For the text-containing cell, return its midpoint in (x, y) coordinate format. 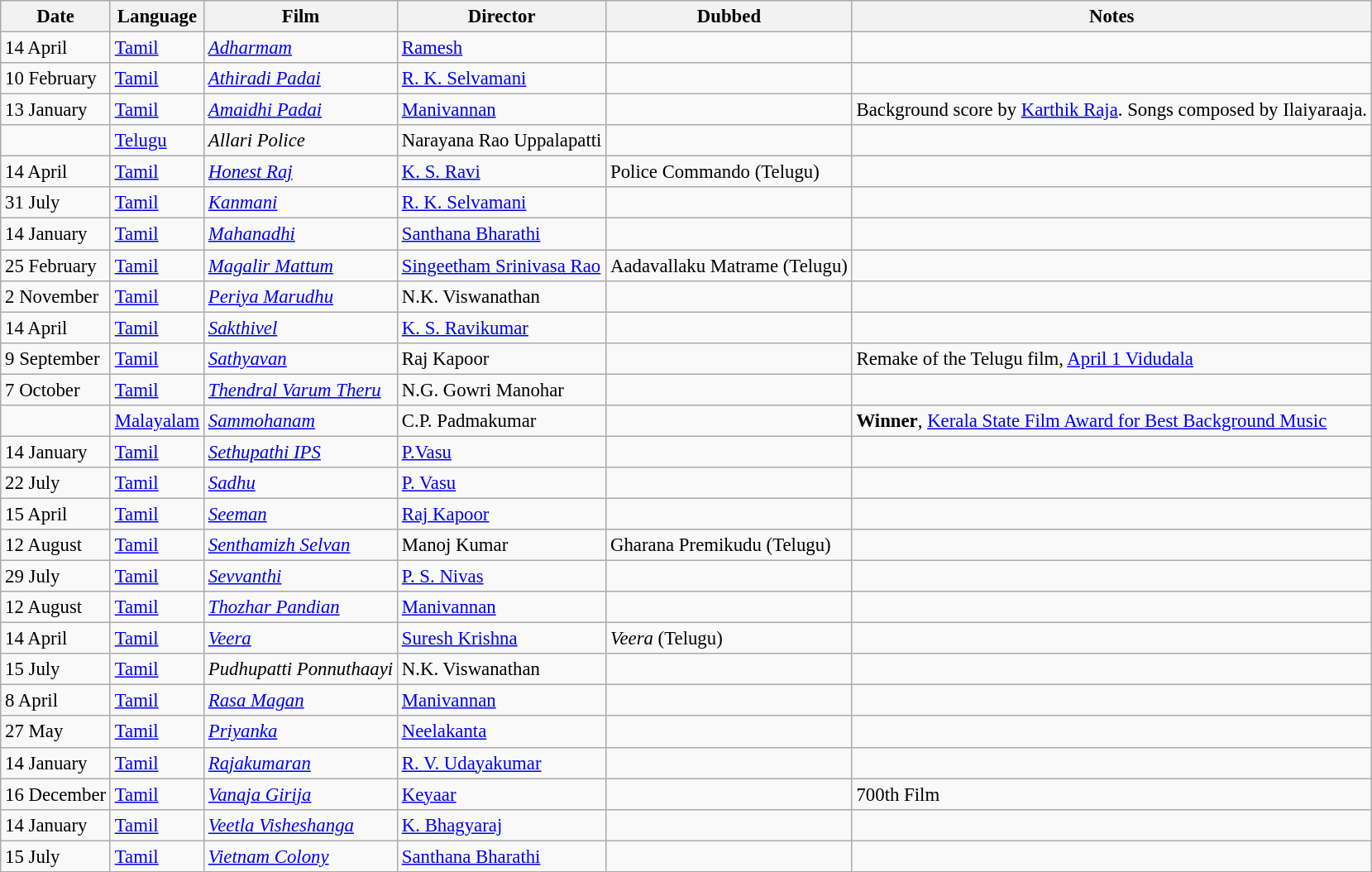
P. S. Nivas (501, 577)
C.P. Padmakumar (501, 421)
Director (501, 17)
7 October (56, 390)
Winner, Kerala State Film Award for Best Background Music (1111, 421)
Rajakumaran (301, 763)
2 November (56, 296)
Veera (301, 639)
Dubbed (729, 17)
K. S. Ravi (501, 172)
K. Bhagyaraj (501, 825)
Adharmam (301, 48)
Malayalam (157, 421)
Allari Police (301, 141)
8 April (56, 701)
Singeetham Srinivasa Rao (501, 266)
N.G. Gowri Manohar (501, 390)
25 February (56, 266)
10 February (56, 79)
700th Film (1111, 794)
Senthamizh Selvan (301, 545)
9 September (56, 358)
Veetla Visheshanga (301, 825)
Telugu (157, 141)
Background score by Karthik Raja. Songs composed by Ilaiyaraaja. (1111, 110)
Sakthivel (301, 328)
Vietnam Colony (301, 856)
Film (301, 17)
Notes (1111, 17)
Pudhupatti Ponnuthaayi (301, 669)
Seeman (301, 514)
Date (56, 17)
Sethupathi IPS (301, 452)
Manoj Kumar (501, 545)
Magalir Mattum (301, 266)
Athiradi Padai (301, 79)
Police Commando (Telugu) (729, 172)
Narayana Rao Uppalapatti (501, 141)
Vanaja Girija (301, 794)
15 April (56, 514)
Sevvanthi (301, 577)
R. V. Udayakumar (501, 763)
31 July (56, 203)
P.Vasu (501, 452)
Sadhu (301, 483)
Rasa Magan (301, 701)
13 January (56, 110)
Priyanka (301, 732)
29 July (56, 577)
Veera (Telugu) (729, 639)
Neelakanta (501, 732)
Remake of the Telugu film, April 1 Vidudala (1111, 358)
P. Vasu (501, 483)
Language (157, 17)
Sathyavan (301, 358)
Amaidhi Padai (301, 110)
Mahanadhi (301, 234)
Periya Marudhu (301, 296)
Honest Raj (301, 172)
16 December (56, 794)
Suresh Krishna (501, 639)
K. S. Ravikumar (501, 328)
22 July (56, 483)
Aadavallaku Matrame (Telugu) (729, 266)
Sammohanam (301, 421)
Thozhar Pandian (301, 607)
27 May (56, 732)
Kanmani (301, 203)
Keyaar (501, 794)
Thendral Varum Theru (301, 390)
Ramesh (501, 48)
Gharana Premikudu (Telugu) (729, 545)
